Determine the (x, y) coordinate at the center of the cell enclosing the given text.  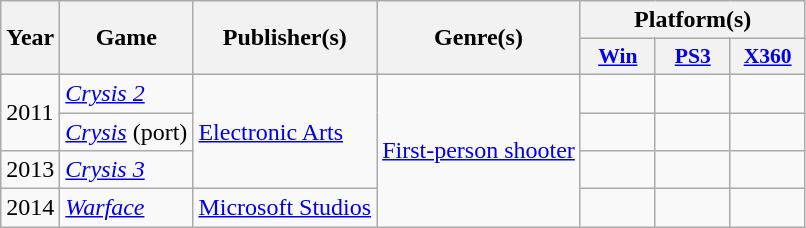
Crysis 3 (126, 170)
Crysis 2 (126, 93)
X360 (768, 57)
2013 (30, 170)
2014 (30, 208)
Crysis (port) (126, 131)
First-person shooter (479, 150)
Win (618, 57)
Warface (126, 208)
2011 (30, 112)
Year (30, 38)
Microsoft Studios (285, 208)
Electronic Arts (285, 131)
Publisher(s) (285, 38)
Game (126, 38)
Genre(s) (479, 38)
PS3 (692, 57)
Platform(s) (692, 20)
